Capture the cell that displays the provided text and extract its (x, y) central coordinate. 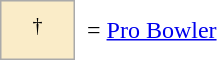
† (38, 30)
